Scan for the cell matching the given text and deliver its (X, Y) coordinate at center. 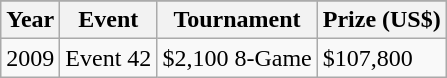
Event (108, 20)
Prize (US$) (382, 20)
Event 42 (108, 58)
2009 (30, 58)
$2,100 8-Game (237, 58)
Tournament (237, 20)
Year (30, 20)
$107,800 (382, 58)
